Capture the cell that displays the provided text and extract its (X, Y) central coordinate. 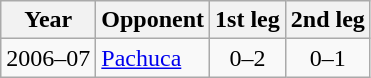
2006–07 (48, 58)
0–1 (328, 58)
Opponent (153, 20)
2nd leg (328, 20)
1st leg (248, 20)
0–2 (248, 58)
Year (48, 20)
Pachuca (153, 58)
